Pinpoint the cell where the given text exists, returning its [X, Y] midpoint coordinate. 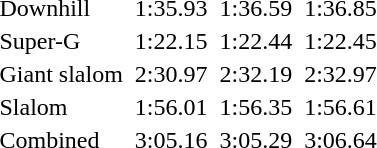
1:56.01 [171, 107]
2:32.19 [256, 74]
1:56.35 [256, 107]
1:22.44 [256, 41]
1:22.15 [171, 41]
2:30.97 [171, 74]
